Extract the (x, y) coordinate from the center of the cell holding the provided text.  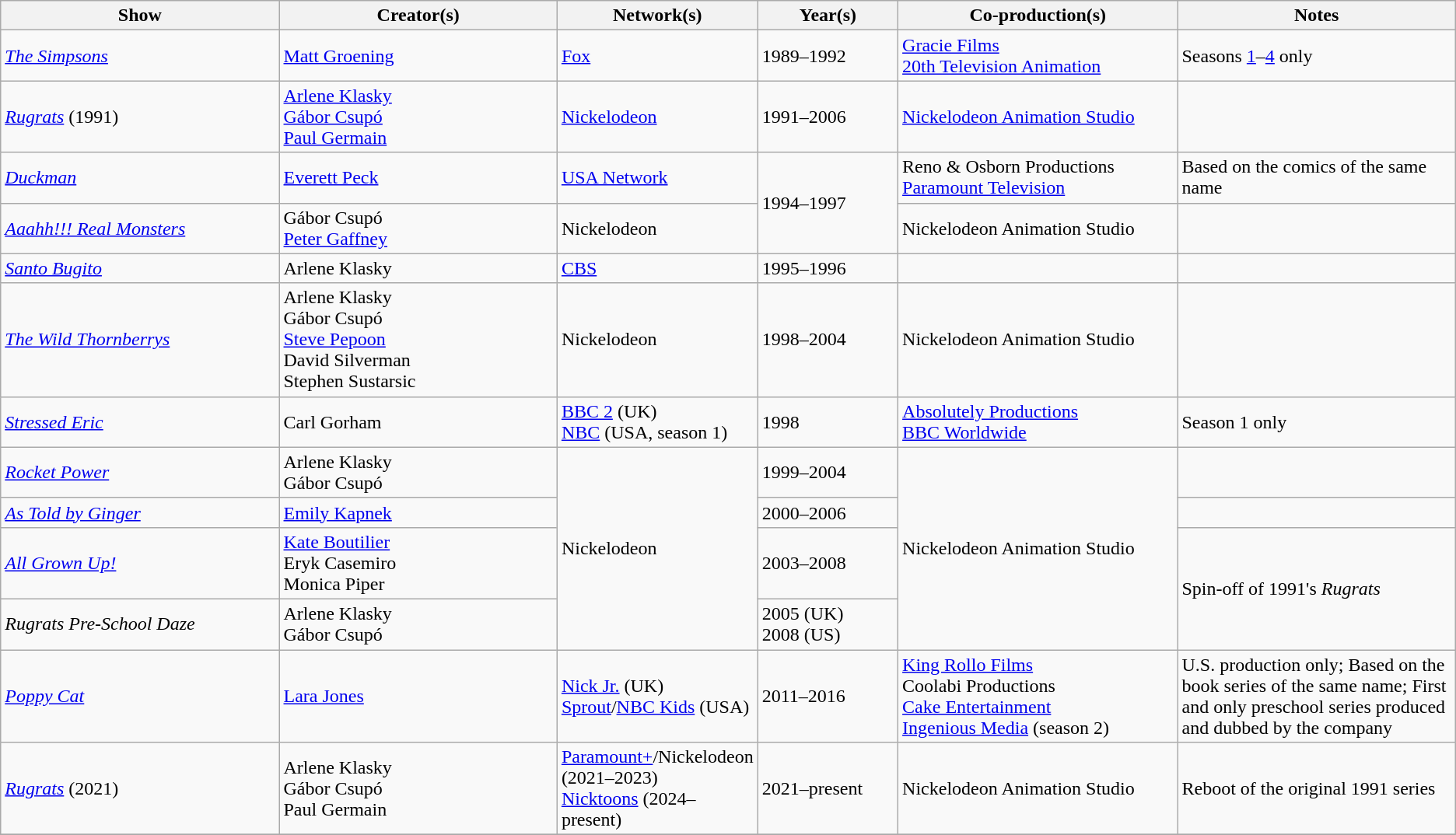
Everett Peck (418, 177)
Gracie Films20th Television Animation (1038, 56)
Absolutely ProductionsBBC Worldwide (1038, 421)
BBC 2 (UK)NBC (USA, season 1) (657, 421)
Carl Gorham (418, 421)
Rugrats Pre-School Daze (140, 624)
Emily Kapnek (418, 512)
Reboot of the original 1991 series (1316, 788)
1998–2004 (828, 340)
All Grown Up! (140, 563)
Arlene Klasky (418, 268)
1989–1992 (828, 56)
Network(s) (657, 16)
Stressed Eric (140, 421)
Rocket Power (140, 473)
As Told by Ginger (140, 512)
Seasons 1–4 only (1316, 56)
Notes (1316, 16)
Paramount+/Nickelodeon (2021–2023)Nicktoons (2024–present) (657, 788)
Duckman (140, 177)
Co-production(s) (1038, 16)
Poppy Cat (140, 697)
1995–1996 (828, 268)
Kate BoutilierEryk CasemiroMonica Piper (418, 563)
2021–present (828, 788)
Nick Jr. (UK)Sprout/NBC Kids (USA) (657, 697)
Rugrats (1991) (140, 117)
1999–2004 (828, 473)
Based on the comics of the same name (1316, 177)
Aaahh!!! Real Monsters (140, 229)
The Simpsons (140, 56)
2005 (UK)2008 (US) (828, 624)
The Wild Thornberrys (140, 340)
Gábor CsupóPeter Gaffney (418, 229)
2003–2008 (828, 563)
2011–2016 (828, 697)
Season 1 only (1316, 421)
Show (140, 16)
U.S. production only; Based on the book series of the same name; First and only preschool series produced and dubbed by the company (1316, 697)
Creator(s) (418, 16)
Rugrats (2021) (140, 788)
Santo Bugito (140, 268)
1991–2006 (828, 117)
2000–2006 (828, 512)
Year(s) (828, 16)
Matt Groening (418, 56)
Reno & Osborn ProductionsParamount Television (1038, 177)
Spin-off of 1991's Rugrats (1316, 588)
King Rollo FilmsCoolabi ProductionsCake EntertainmentIngenious Media (season 2) (1038, 697)
Arlene KlaskyGábor CsupóSteve PepoonDavid SilvermanStephen Sustarsic (418, 340)
1998 (828, 421)
Fox (657, 56)
Lara Jones (418, 697)
CBS (657, 268)
1994–1997 (828, 203)
USA Network (657, 177)
